Find where the given text appears and provide that cell's center as [x, y] coordinate. 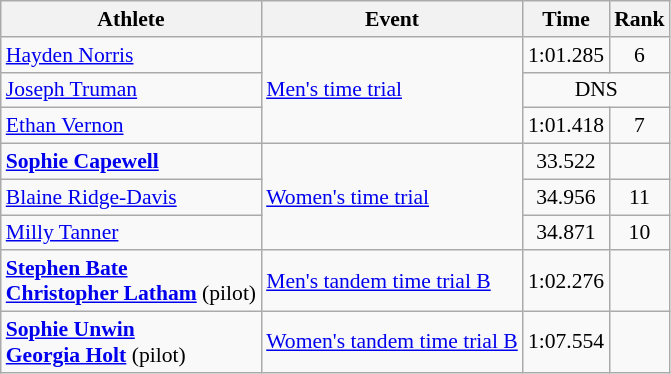
1:02.276 [566, 282]
34.956 [566, 197]
Men's time trial [392, 90]
Stephen BateChristopher Latham (pilot) [131, 282]
Athlete [131, 19]
Joseph Truman [131, 90]
10 [640, 233]
33.522 [566, 162]
34.871 [566, 233]
Ethan Vernon [131, 126]
7 [640, 126]
Men's tandem time trial B [392, 282]
Blaine Ridge-Davis [131, 197]
Milly Tanner [131, 233]
1:01.285 [566, 55]
Event [392, 19]
Sophie Capewell [131, 162]
DNS [596, 90]
6 [640, 55]
11 [640, 197]
1:01.418 [566, 126]
Rank [640, 19]
Time [566, 19]
Women's time trial [392, 198]
Sophie UnwinGeorgia Holt (pilot) [131, 342]
Women's tandem time trial B [392, 342]
Hayden Norris [131, 55]
1:07.554 [566, 342]
